Scan for the cell matching the given text and deliver its [X, Y] coordinate at center. 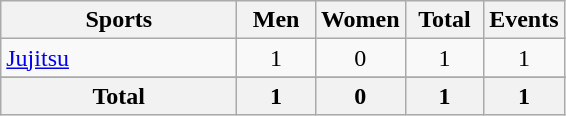
Events [524, 20]
Sports [119, 20]
Men [276, 20]
Women [360, 20]
Jujitsu [119, 58]
